Determine the (X, Y) coordinate at the center of the cell enclosing the given text.  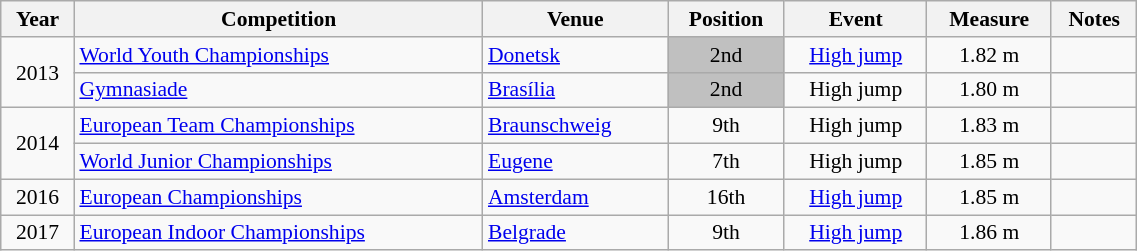
European Team Championships (278, 126)
Belgrade (576, 233)
1.83 m (990, 126)
Brasília (576, 90)
Venue (576, 19)
European Indoor Championships (278, 233)
1.80 m (990, 90)
Eugene (576, 162)
2013 (38, 72)
7th (726, 162)
Amsterdam (576, 197)
Competition (278, 19)
Position (726, 19)
Event (855, 19)
World Youth Championships (278, 55)
Braunschweig (576, 126)
Measure (990, 19)
Gymnasiade (278, 90)
16th (726, 197)
Year (38, 19)
2016 (38, 197)
1.86 m (990, 233)
Donetsk (576, 55)
World Junior Championships (278, 162)
Notes (1094, 19)
1.82 m (990, 55)
European Championships (278, 197)
2017 (38, 233)
2014 (38, 144)
